Return (x, y) of the center of cell containing provided text 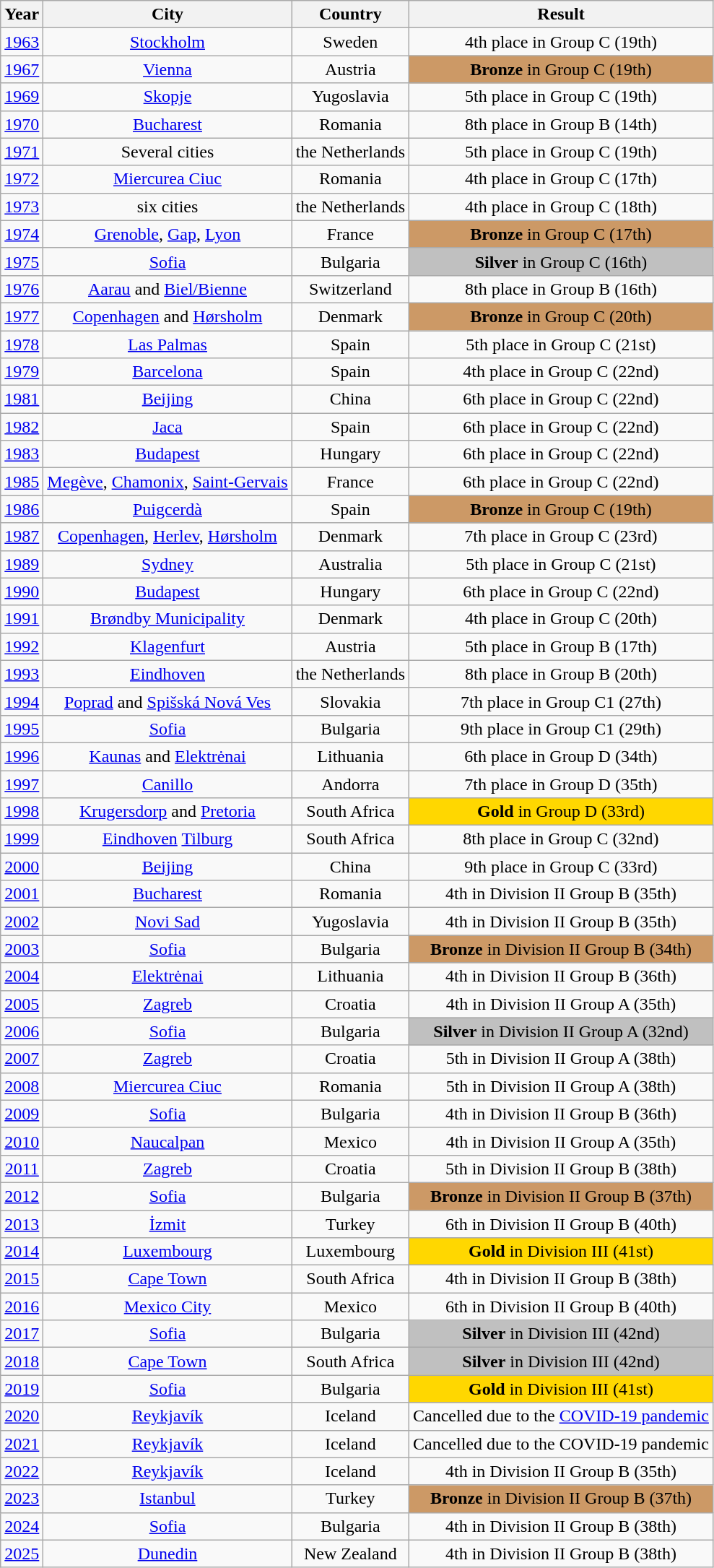
1978 (22, 345)
4th place in Group C (17th) (562, 179)
1992 (22, 646)
8th place in Group B (16th) (562, 289)
Copenhagen, Herlev, Hørsholm (167, 537)
1973 (22, 207)
1969 (22, 97)
Megève, Chamonix, Saint-Gervais (167, 482)
Mexico City (167, 1307)
1986 (22, 509)
Bronze in Group C (17th) (562, 234)
Canillo (167, 784)
7th place in Group C (23rd) (562, 537)
2016 (22, 1307)
İzmit (167, 1224)
Result (562, 14)
Silver in Group C (16th) (562, 261)
1997 (22, 784)
Istanbul (167, 1499)
2000 (22, 867)
Eindhoven Tilburg (167, 839)
1993 (22, 674)
2024 (22, 1526)
2014 (22, 1252)
7th place in Group D (35th) (562, 784)
1983 (22, 454)
1999 (22, 839)
4th place in Group C (19th) (562, 42)
Grenoble, Gap, Lyon (167, 234)
2008 (22, 1086)
8th place in Group B (14th) (562, 124)
Novi Sad (167, 922)
2013 (22, 1224)
1990 (22, 592)
New Zealand (350, 1554)
Eindhoven (167, 674)
City (167, 14)
2023 (22, 1499)
1963 (22, 42)
5th place in Group B (17th) (562, 646)
Gold in Group D (33rd) (562, 812)
Puigcerdà (167, 509)
Kaunas and Elektrėnai (167, 756)
2020 (22, 1416)
Bronze in Division II Group B (34th) (562, 949)
Sydney (167, 564)
1971 (22, 152)
2010 (22, 1141)
2007 (22, 1059)
1977 (22, 316)
Australia (350, 564)
2006 (22, 1031)
Stockholm (167, 42)
Brøndby Municipality (167, 619)
Sweden (350, 42)
4th place in Group C (18th) (562, 207)
2002 (22, 922)
1985 (22, 482)
2015 (22, 1279)
1995 (22, 729)
2005 (22, 1004)
Naucalpan (167, 1141)
Silver in Division II Group A (32nd) (562, 1031)
1975 (22, 261)
4th place in Group C (20th) (562, 619)
8th place in Group B (20th) (562, 674)
1979 (22, 372)
1996 (22, 756)
Several cities (167, 152)
Copenhagen and Hørsholm (167, 316)
Barcelona (167, 372)
Jaca (167, 427)
2017 (22, 1334)
9th place in Group C (33rd) (562, 867)
Klagenfurt (167, 646)
2001 (22, 894)
Krugersdorp and Pretoria (167, 812)
Bronze in Group C (20th) (562, 316)
Aarau and Biel/Bienne (167, 289)
Year (22, 14)
1987 (22, 537)
1970 (22, 124)
Andorra (350, 784)
2019 (22, 1389)
2004 (22, 976)
6th place in Group D (34th) (562, 756)
Skopje (167, 97)
2021 (22, 1444)
1972 (22, 179)
1967 (22, 69)
1994 (22, 701)
2011 (22, 1169)
1974 (22, 234)
Elektrėnai (167, 976)
1998 (22, 812)
1982 (22, 427)
7th place in Group C1 (27th) (562, 701)
2018 (22, 1361)
9th place in Group C1 (29th) (562, 729)
1991 (22, 619)
4th place in Group C (22nd) (562, 372)
1976 (22, 289)
2025 (22, 1554)
Slovakia (350, 701)
six cities (167, 207)
Country (350, 14)
Dunedin (167, 1554)
Poprad and Spišská Nová Ves (167, 701)
5th in Division II Group B (38th) (562, 1169)
2003 (22, 949)
2009 (22, 1114)
2012 (22, 1196)
Las Palmas (167, 345)
2022 (22, 1471)
8th place in Group C (32nd) (562, 839)
1989 (22, 564)
1981 (22, 399)
Switzerland (350, 289)
Vienna (167, 69)
